Identify which cell holds the provided text, then report its (x, y) central coordinate. 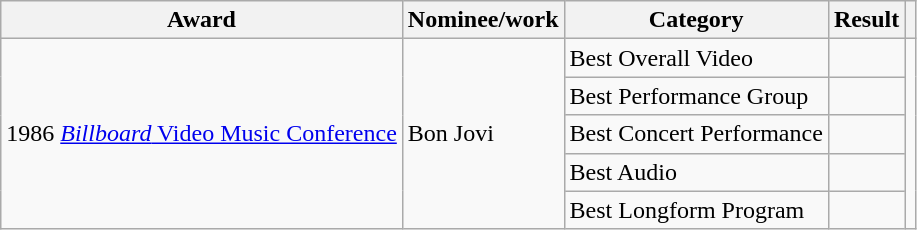
Result (866, 20)
Best Overall Video (696, 58)
Best Longform Program (696, 210)
Bon Jovi (483, 134)
Category (696, 20)
1986 Billboard Video Music Conference (202, 134)
Nominee/work (483, 20)
Best Concert Performance (696, 134)
Best Audio (696, 172)
Award (202, 20)
Best Performance Group (696, 96)
